Output the (X, Y) coordinate of the center of the cell containing the given text.  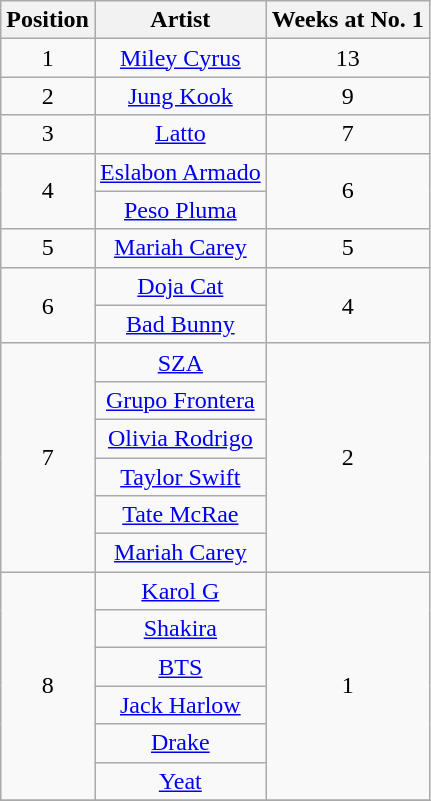
Artist (180, 20)
BTS (180, 667)
3 (48, 134)
Jung Kook (180, 96)
SZA (180, 362)
Tate McRae (180, 515)
Peso Pluma (180, 210)
Eslabon Armado (180, 172)
Taylor Swift (180, 477)
Doja Cat (180, 286)
Drake (180, 743)
Latto (180, 134)
Yeat (180, 781)
Jack Harlow (180, 705)
8 (48, 686)
9 (348, 96)
Bad Bunny (180, 324)
Shakira (180, 629)
Karol G (180, 591)
Position (48, 20)
Olivia Rodrigo (180, 438)
Weeks at No. 1 (348, 20)
Miley Cyrus (180, 58)
Grupo Frontera (180, 400)
13 (348, 58)
